Find where the given text appears and provide that cell's center as [X, Y] coordinate. 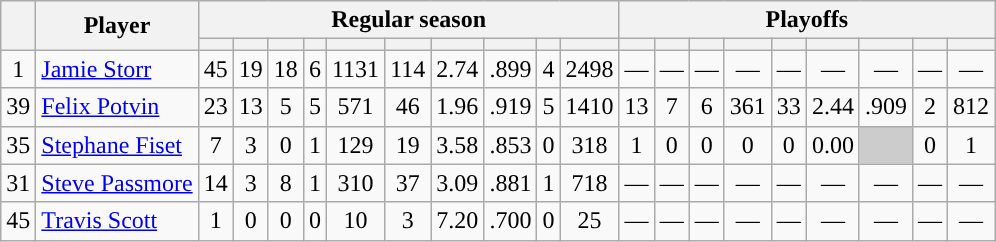
129 [355, 145]
3.09 [458, 183]
Steve Passmore [117, 183]
1131 [355, 69]
8 [286, 183]
37 [408, 183]
718 [590, 183]
Stephane Fiset [117, 145]
2.74 [458, 69]
46 [408, 107]
2.44 [832, 107]
310 [355, 183]
Jamie Storr [117, 69]
39 [18, 107]
Playoffs [807, 20]
7.20 [458, 221]
35 [18, 145]
.909 [886, 107]
.853 [510, 145]
23 [216, 107]
3.58 [458, 145]
.881 [510, 183]
.700 [510, 221]
318 [590, 145]
33 [788, 107]
10 [355, 221]
Felix Potvin [117, 107]
31 [18, 183]
2498 [590, 69]
Player [117, 26]
25 [590, 221]
1410 [590, 107]
0.00 [832, 145]
114 [408, 69]
.899 [510, 69]
Regular season [408, 20]
2 [930, 107]
571 [355, 107]
4 [548, 69]
.919 [510, 107]
Travis Scott [117, 221]
1.96 [458, 107]
14 [216, 183]
812 [972, 107]
18 [286, 69]
361 [748, 107]
